Scan for the cell matching the given text and deliver its (X, Y) coordinate at center. 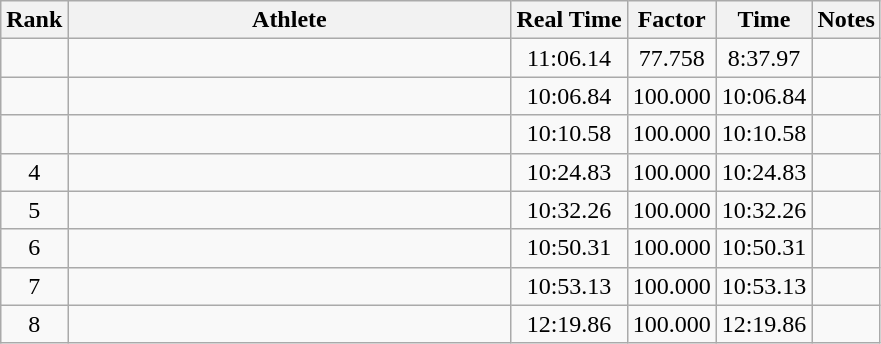
77.758 (672, 58)
7 (34, 286)
Real Time (569, 20)
8:37.97 (764, 58)
Factor (672, 20)
4 (34, 172)
6 (34, 248)
Notes (846, 20)
5 (34, 210)
11:06.14 (569, 58)
8 (34, 324)
Time (764, 20)
Rank (34, 20)
Athlete (290, 20)
